Scan for the cell matching the given text and deliver its [x, y] coordinate at center. 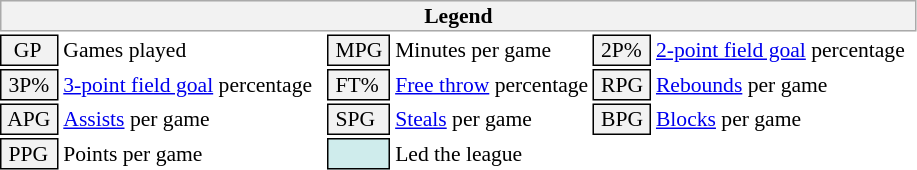
APG [30, 120]
GP [30, 50]
MPG [359, 50]
Points per game [193, 154]
RPG [622, 85]
FT% [359, 85]
Games played [193, 50]
3P% [30, 85]
Steals per game [492, 120]
SPG [359, 120]
PPG [30, 154]
Blocks per game [785, 120]
Rebounds per game [785, 85]
2-point field goal percentage [785, 50]
BPG [622, 120]
2P% [622, 50]
Led the league [492, 154]
Free throw percentage [492, 85]
Legend [458, 16]
3-point field goal percentage [193, 85]
Minutes per game [492, 50]
Assists per game [193, 120]
